Locate the cell with the specified text and output its (X, Y) center coordinate. 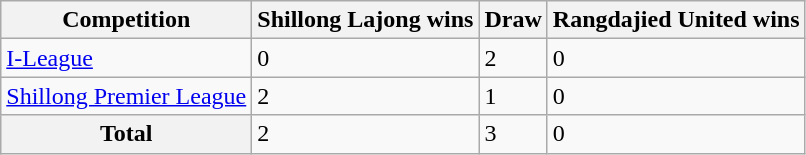
Competition (126, 20)
Total (126, 134)
I-League (126, 58)
Draw (513, 20)
Shillong Lajong wins (366, 20)
3 (513, 134)
1 (513, 96)
Shillong Premier League (126, 96)
Rangdajied United wins (676, 20)
